Return (X, Y) of the center of cell containing provided text 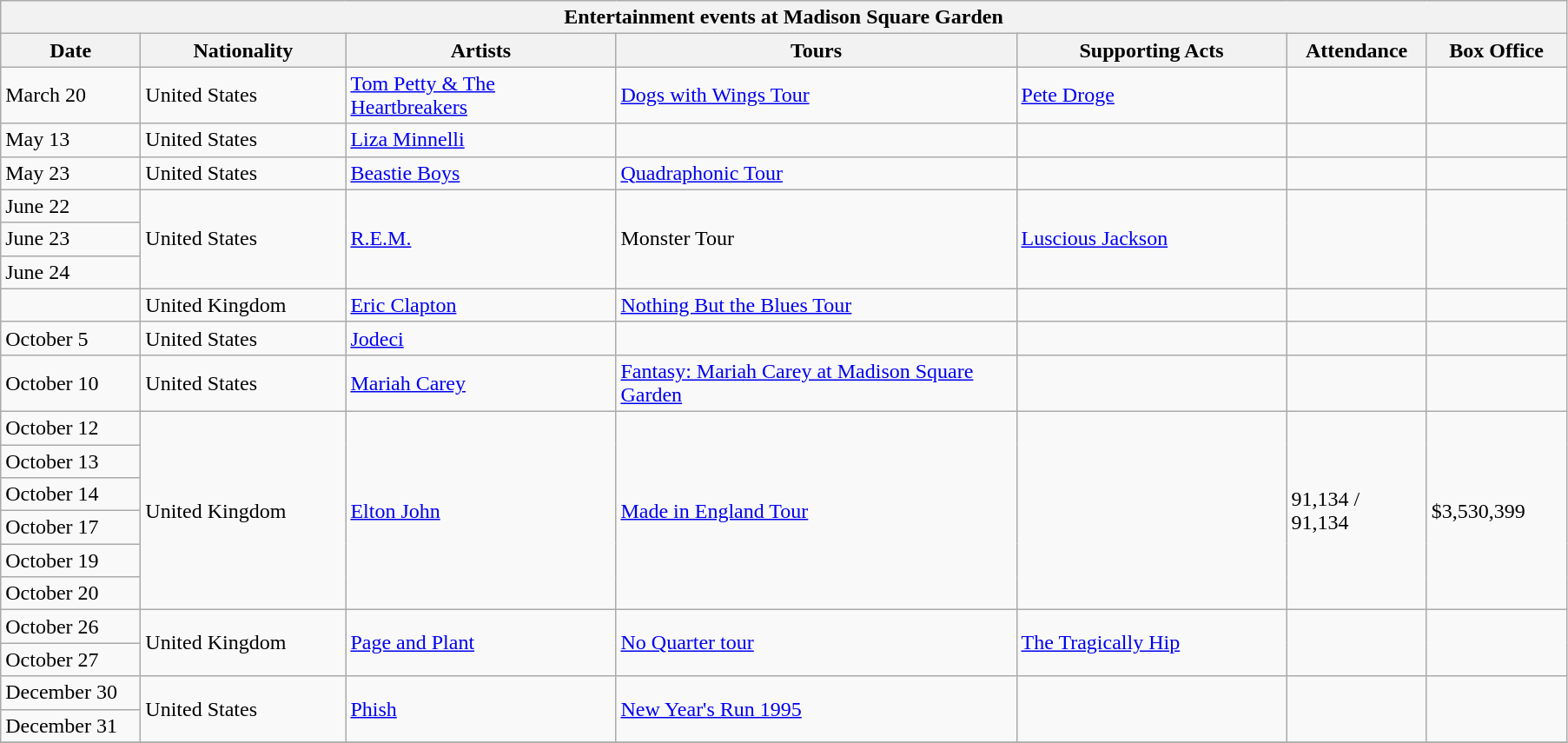
Nothing But the Blues Tour (817, 305)
Box Office (1496, 50)
June 23 (71, 239)
New Year's Run 1995 (817, 709)
Eric Clapton (481, 305)
91,134 / 91,134 (1357, 510)
October 5 (71, 338)
December 31 (71, 726)
October 26 (71, 627)
March 20 (71, 96)
October 13 (71, 461)
R.E.M. (481, 239)
Tom Petty & The Heartbreakers (481, 96)
June 22 (71, 206)
Luscious Jackson (1152, 239)
Tours (817, 50)
October 17 (71, 527)
Page and Plant (481, 643)
December 30 (71, 693)
Fantasy: Mariah Carey at Madison Square Garden (817, 382)
Date (71, 50)
October 14 (71, 494)
Elton John (481, 510)
Artists (481, 50)
October 20 (71, 594)
Supporting Acts (1152, 50)
No Quarter tour (817, 643)
Monster Tour (817, 239)
October 19 (71, 561)
Jodeci (481, 338)
Beastie Boys (481, 173)
May 23 (71, 173)
Entertainment events at Madison Square Garden (784, 17)
October 12 (71, 428)
$3,530,399 (1496, 510)
Mariah Carey (481, 382)
May 13 (71, 140)
October 27 (71, 660)
Nationality (243, 50)
Dogs with Wings Tour (817, 96)
Liza Minnelli (481, 140)
Pete Droge (1152, 96)
June 24 (71, 272)
Attendance (1357, 50)
October 10 (71, 382)
The Tragically Hip (1152, 643)
Phish (481, 709)
Made in England Tour (817, 510)
Quadraphonic Tour (817, 173)
